Return [x, y] of the center of cell containing provided text 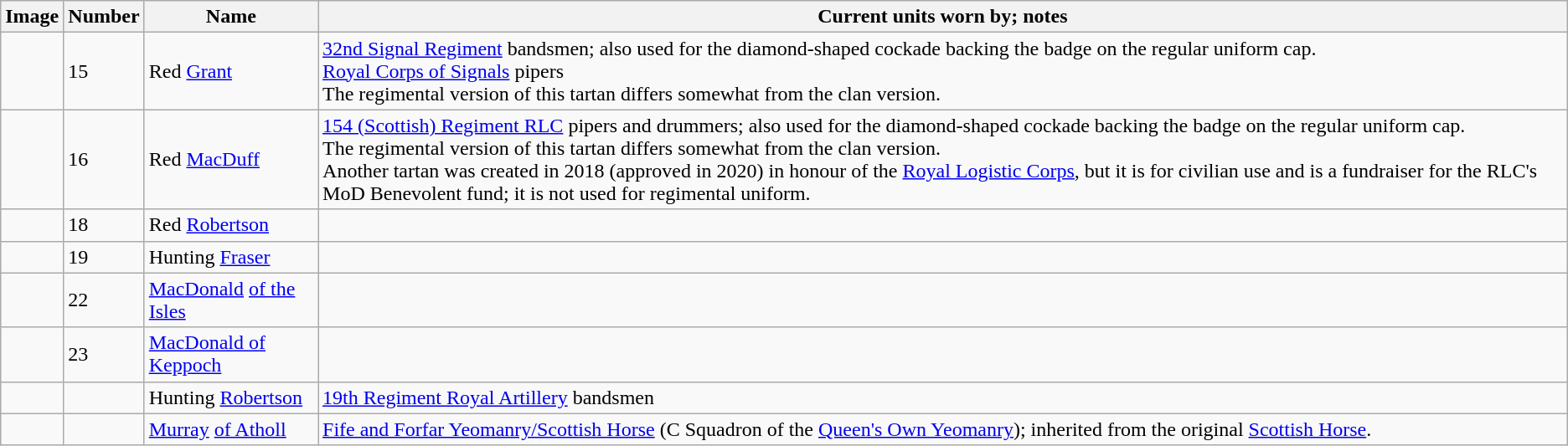
Red Grant [231, 71]
Murray of Atholl [231, 429]
Red Robertson [231, 225]
Current units worn by; notes [943, 17]
19th Regiment Royal Artillery bandsmen [943, 397]
MacDonald of the Isles [231, 300]
Hunting Fraser [231, 257]
Image [32, 17]
MacDonald of Keppoch [231, 355]
Number [104, 17]
15 [104, 71]
Red MacDuff [231, 159]
22 [104, 300]
18 [104, 225]
23 [104, 355]
Hunting Robertson [231, 397]
Name [231, 17]
19 [104, 257]
16 [104, 159]
Fife and Forfar Yeomanry/Scottish Horse (C Squadron of the Queen's Own Yeomanry); inherited from the original Scottish Horse. [943, 429]
